Provide the (X, Y) coordinate of the cell's center where the given text is located.  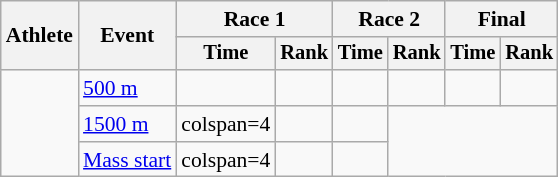
Event (127, 36)
Race 2 (389, 19)
colspan=4 (226, 124)
500 m (127, 88)
1500 m (127, 124)
Final (501, 19)
Athlete (40, 36)
Race 1 (254, 19)
